For the text-containing cell, return its midpoint in [x, y] coordinate format. 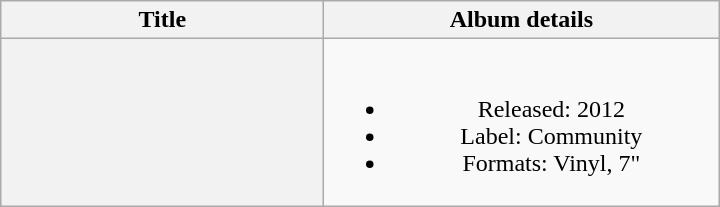
Title [162, 20]
Released: 2012Label: CommunityFormats: Vinyl, 7" [522, 122]
Album details [522, 20]
